Return (X, Y) of the center of cell containing provided text 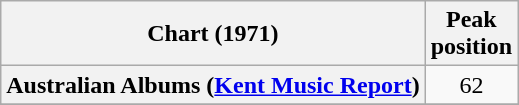
Australian Albums (Kent Music Report) (213, 85)
Chart (1971) (213, 34)
62 (471, 85)
Peak position (471, 34)
